Scan for the cell matching the given text and deliver its [x, y] coordinate at center. 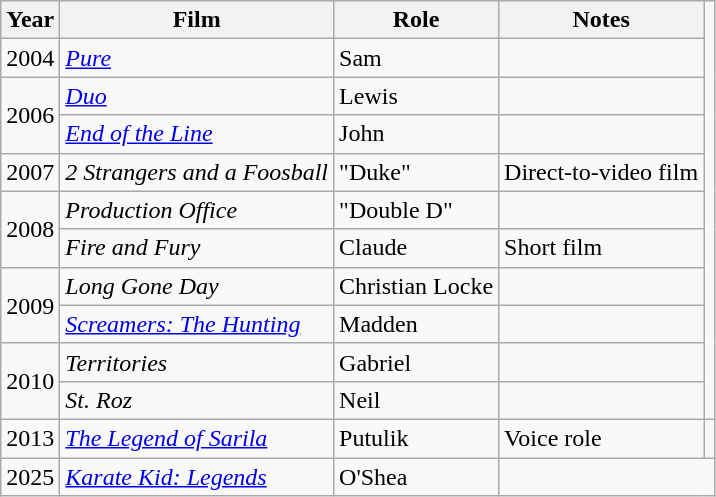
2 Strangers and a Foosball [197, 172]
2006 [30, 115]
Notes [602, 20]
John [416, 134]
Territories [197, 362]
Putulik [416, 438]
2025 [30, 477]
Year [30, 20]
Direct-to-video film [602, 172]
2007 [30, 172]
2009 [30, 305]
Christian Locke [416, 286]
O'Shea [416, 477]
Claude [416, 248]
Sam [416, 58]
2010 [30, 381]
"Double D" [416, 210]
Screamers: The Hunting [197, 324]
Fire and Fury [197, 248]
2013 [30, 438]
Madden [416, 324]
Short film [602, 248]
Lewis [416, 96]
The Legend of Sarila [197, 438]
St. Roz [197, 400]
Pure [197, 58]
Production Office [197, 210]
Duo [197, 96]
2004 [30, 58]
Role [416, 20]
Voice role [602, 438]
Neil [416, 400]
End of the Line [197, 134]
Gabriel [416, 362]
2008 [30, 229]
Long Gone Day [197, 286]
"Duke" [416, 172]
Film [197, 20]
Karate Kid: Legends [197, 477]
